Extract the [x, y] coordinate from the center of the cell holding the provided text.  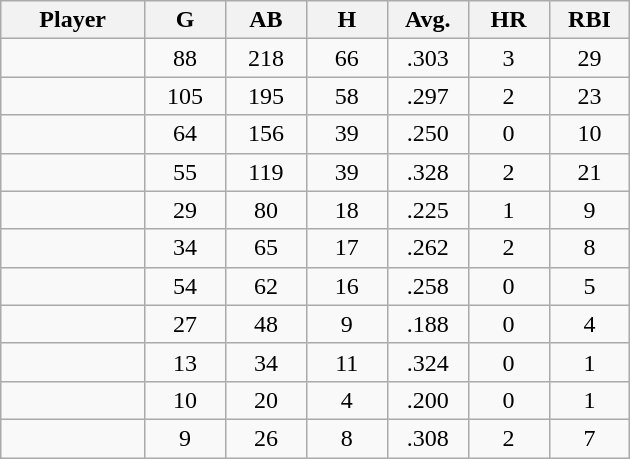
.303 [428, 58]
23 [590, 96]
.258 [428, 286]
.188 [428, 324]
17 [346, 248]
195 [266, 96]
G [186, 20]
.324 [428, 362]
105 [186, 96]
65 [266, 248]
HR [508, 20]
.200 [428, 400]
.225 [428, 210]
48 [266, 324]
26 [266, 438]
AB [266, 20]
13 [186, 362]
80 [266, 210]
Player [73, 20]
88 [186, 58]
.262 [428, 248]
18 [346, 210]
119 [266, 172]
55 [186, 172]
64 [186, 134]
156 [266, 134]
.250 [428, 134]
3 [508, 58]
218 [266, 58]
62 [266, 286]
RBI [590, 20]
11 [346, 362]
66 [346, 58]
7 [590, 438]
16 [346, 286]
21 [590, 172]
58 [346, 96]
Avg. [428, 20]
27 [186, 324]
H [346, 20]
.297 [428, 96]
54 [186, 286]
20 [266, 400]
.308 [428, 438]
5 [590, 286]
.328 [428, 172]
